Detect which cell encompasses the target text, then output its [X, Y] center coordinate. 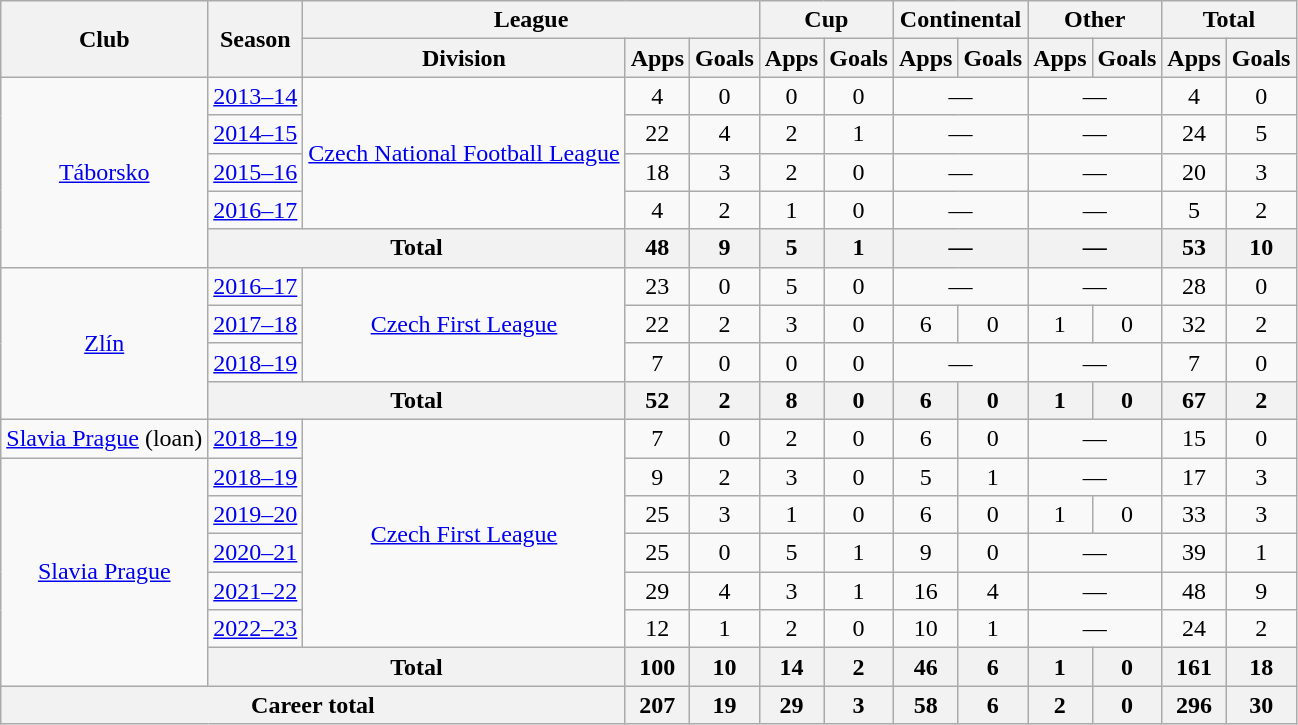
Other [1095, 20]
39 [1194, 553]
30 [1261, 705]
20 [1194, 172]
Táborsko [104, 172]
2022–23 [256, 629]
Cup [826, 20]
Division [464, 58]
296 [1194, 705]
14 [791, 667]
2019–20 [256, 515]
67 [1194, 400]
17 [1194, 477]
2015–16 [256, 172]
2014–15 [256, 134]
Czech National Football League [464, 153]
League [531, 20]
23 [657, 286]
Season [256, 39]
15 [1194, 438]
53 [1194, 248]
46 [925, 667]
52 [657, 400]
Slavia Prague (loan) [104, 438]
Slavia Prague [104, 572]
207 [657, 705]
Continental [960, 20]
Club [104, 39]
Career total [313, 705]
28 [1194, 286]
12 [657, 629]
16 [925, 591]
2013–14 [256, 96]
100 [657, 667]
33 [1194, 515]
19 [725, 705]
2017–18 [256, 324]
8 [791, 400]
Zlín [104, 343]
161 [1194, 667]
2020–21 [256, 553]
2021–22 [256, 591]
32 [1194, 324]
58 [925, 705]
